Return (X, Y) of the center of cell containing provided text 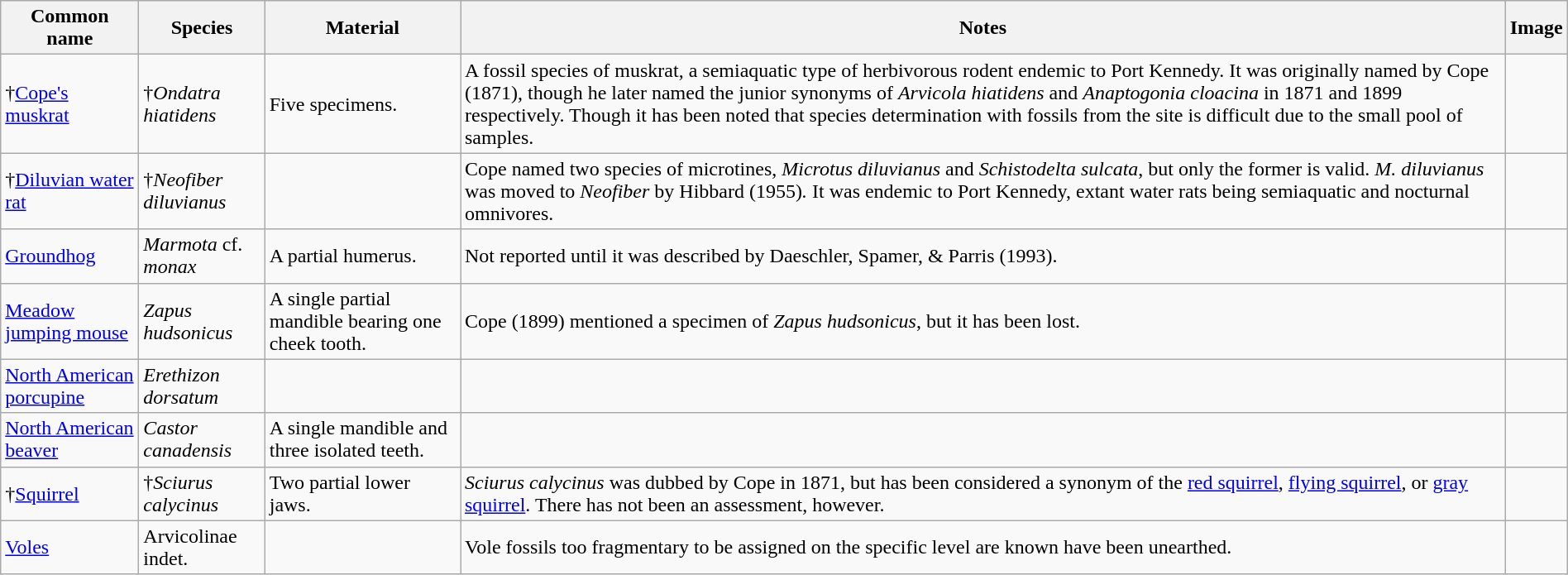
†Neofiber diluvianus (202, 191)
Cope (1899) mentioned a specimen of Zapus hudsonicus, but it has been lost. (982, 321)
Image (1537, 28)
Two partial lower jaws. (362, 493)
A single mandible and three isolated teeth. (362, 440)
Zapus hudsonicus (202, 321)
†Cope's muskrat (69, 104)
A single partial mandible bearing one cheek tooth. (362, 321)
North American beaver (69, 440)
Vole fossils too fragmentary to be assigned on the specific level are known have been unearthed. (982, 548)
Material (362, 28)
†Diluvian water rat (69, 191)
Notes (982, 28)
Meadow jumping mouse (69, 321)
†Ondatra hiatidens (202, 104)
Species (202, 28)
Voles (69, 548)
Arvicolinae indet. (202, 548)
Erethizon dorsatum (202, 386)
Not reported until it was described by Daeschler, Spamer, & Parris (1993). (982, 256)
Marmota cf. monax (202, 256)
Five specimens. (362, 104)
†Squirrel (69, 493)
Castor canadensis (202, 440)
North American porcupine (69, 386)
Common name (69, 28)
†Sciurus calycinus (202, 493)
Groundhog (69, 256)
A partial humerus. (362, 256)
